Determine the [X, Y] coordinate at the center of the cell enclosing the given text.  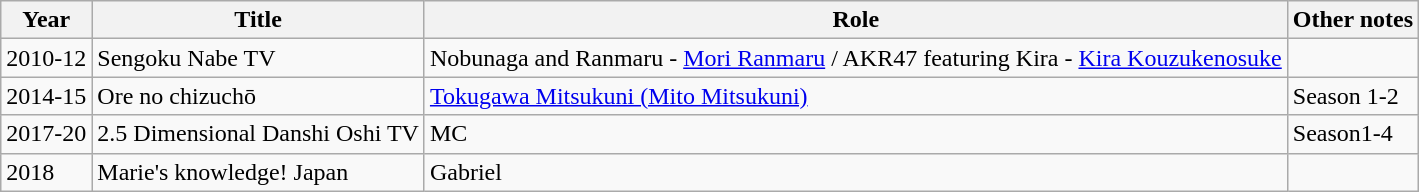
Gabriel [856, 172]
Sengoku Nabe TV [258, 58]
Role [856, 20]
Year [46, 20]
Season 1-2 [1352, 96]
Nobunaga and Ranmaru - Mori Ranmaru / AKR47 featuring Kira - Kira Kouzukenosuke [856, 58]
Ore no chizuchō [258, 96]
Marie's knowledge! Japan [258, 172]
MC [856, 134]
Season1-4 [1352, 134]
2018 [46, 172]
Other notes [1352, 20]
2.5 Dimensional Danshi Oshi TV [258, 134]
2010-12 [46, 58]
Tokugawa Mitsukuni (Mito Mitsukuni) [856, 96]
2014-15 [46, 96]
2017-20 [46, 134]
Title [258, 20]
